Search for the cell housing the specified text and yield its (x, y) center coordinate. 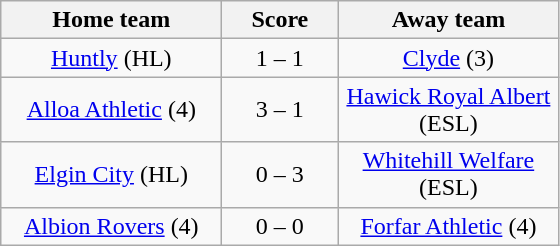
Hawick Royal Albert (ESL) (448, 110)
Whitehill Welfare (ESL) (448, 174)
Home team (112, 20)
Alloa Athletic (4) (112, 110)
Huntly (HL) (112, 58)
Albion Rovers (4) (112, 226)
Elgin City (HL) (112, 174)
0 – 3 (280, 174)
3 – 1 (280, 110)
Clyde (3) (448, 58)
0 – 0 (280, 226)
Away team (448, 20)
1 – 1 (280, 58)
Forfar Athletic (4) (448, 226)
Score (280, 20)
